Identify which cell holds the provided text, then report its (x, y) central coordinate. 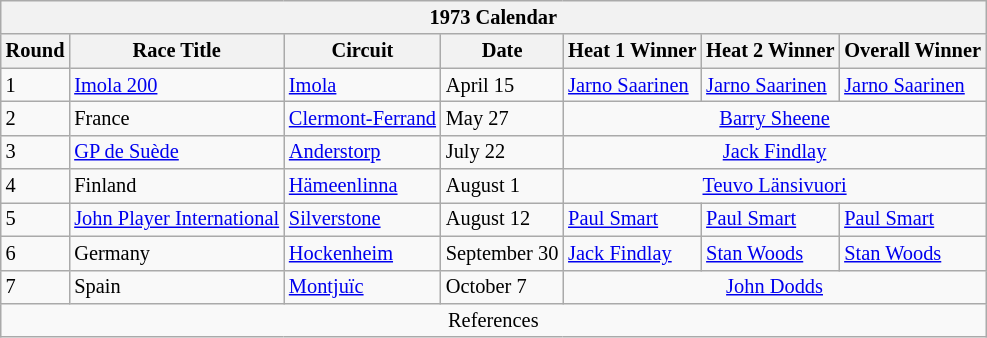
July 22 (502, 152)
Imola 200 (176, 85)
GP de Suède (176, 152)
Germany (176, 253)
Heat 2 Winner (770, 51)
Round (36, 51)
France (176, 118)
Heat 1 Winner (632, 51)
Teuvo Länsivuori (774, 186)
October 7 (502, 287)
Circuit (362, 51)
1 (36, 85)
Finland (176, 186)
7 (36, 287)
Barry Sheene (774, 118)
August 12 (502, 219)
Hämeenlinna (362, 186)
Imola (362, 85)
1973 Calendar (494, 17)
Date (502, 51)
May 27 (502, 118)
5 (36, 219)
Race Title (176, 51)
John Dodds (774, 287)
Clermont-Ferrand (362, 118)
April 15 (502, 85)
6 (36, 253)
2 (36, 118)
Anderstorp (362, 152)
August 1 (502, 186)
Spain (176, 287)
3 (36, 152)
John Player International (176, 219)
September 30 (502, 253)
Montjuïc (362, 287)
Silverstone (362, 219)
4 (36, 186)
References (494, 320)
Overall Winner (912, 51)
Hockenheim (362, 253)
